Scan for the cell matching the given text and deliver its (X, Y) coordinate at center. 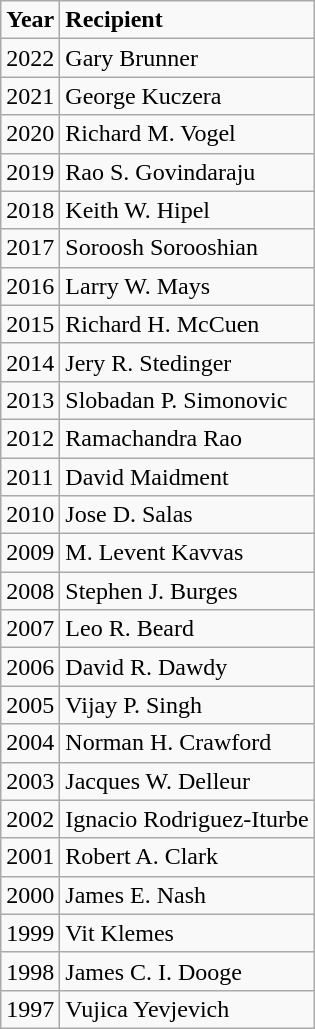
2010 (30, 515)
2015 (30, 324)
2009 (30, 553)
2003 (30, 781)
Robert A. Clark (187, 857)
2002 (30, 819)
Slobadan P. Simonovic (187, 400)
Richard M. Vogel (187, 134)
Keith W. Hipel (187, 210)
2018 (30, 210)
Vijay P. Singh (187, 705)
2019 (30, 172)
1999 (30, 933)
Leo R. Beard (187, 629)
James E. Nash (187, 895)
Larry W. Mays (187, 286)
M. Levent Kavvas (187, 553)
Ignacio Rodriguez-Iturbe (187, 819)
2014 (30, 362)
Jery R. Stedinger (187, 362)
2011 (30, 477)
David R. Dawdy (187, 667)
Ramachandra Rao (187, 438)
Jose D. Salas (187, 515)
Vit Klemes (187, 933)
2021 (30, 96)
Recipient (187, 20)
2000 (30, 895)
Vujica Yevjevich (187, 1009)
2006 (30, 667)
Jacques W. Delleur (187, 781)
2008 (30, 591)
2016 (30, 286)
2007 (30, 629)
2020 (30, 134)
Stephen J. Burges (187, 591)
2005 (30, 705)
James C. I. Dooge (187, 971)
2022 (30, 58)
2004 (30, 743)
2001 (30, 857)
1998 (30, 971)
Gary Brunner (187, 58)
David Maidment (187, 477)
Norman H. Crawford (187, 743)
Year (30, 20)
Richard H. McCuen (187, 324)
Soroosh Sorooshian (187, 248)
1997 (30, 1009)
2013 (30, 400)
George Kuczera (187, 96)
2012 (30, 438)
2017 (30, 248)
Rao S. Govindaraju (187, 172)
